Return the (x, y) coordinate for the center point of the cell that contains the specified text.  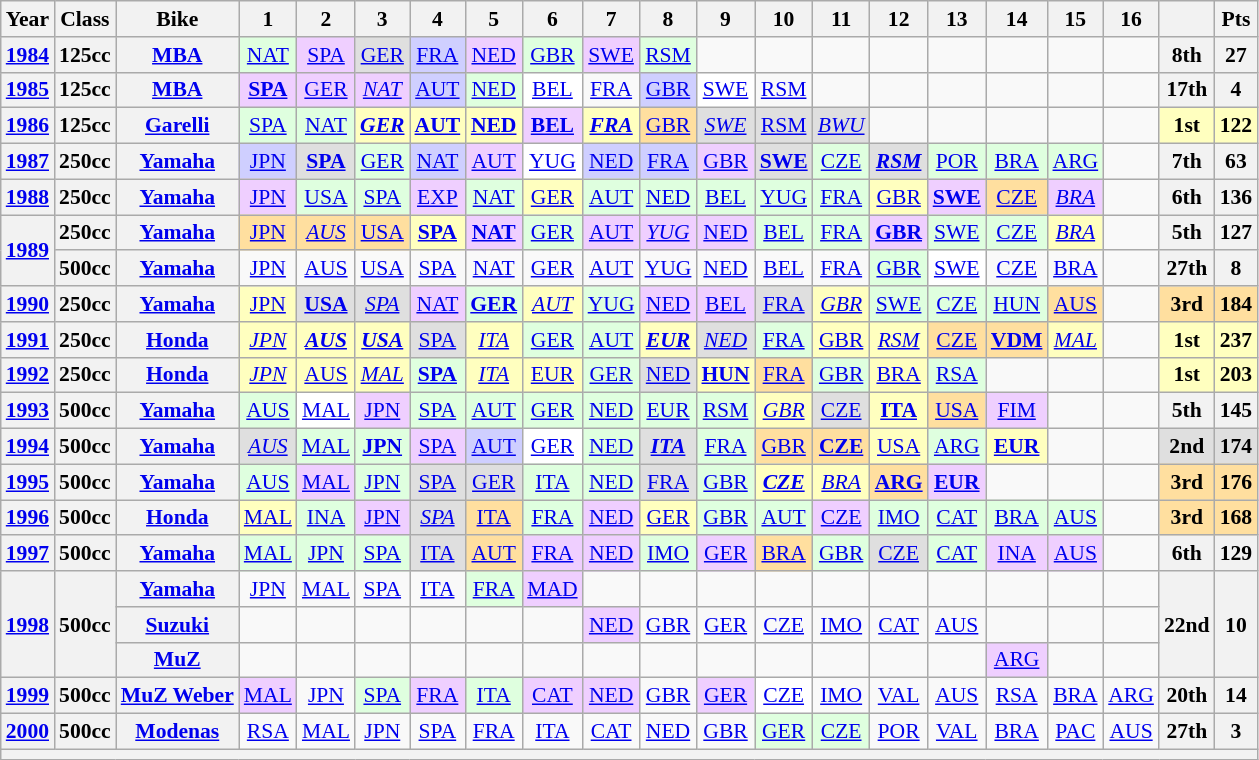
1987 (28, 162)
13 (957, 19)
1997 (28, 554)
EXP (438, 197)
MAD (552, 589)
203 (1236, 375)
Class (85, 19)
MuZ (178, 660)
Garelli (178, 126)
1986 (28, 126)
1988 (28, 197)
9 (725, 19)
FIM (1017, 411)
MuZ Weber (178, 696)
1999 (28, 696)
5 (494, 19)
7 (612, 19)
7th (1187, 162)
VDM (1017, 340)
8th (1187, 55)
1995 (28, 482)
16 (1131, 19)
1996 (28, 518)
1984 (28, 55)
1993 (28, 411)
Year (28, 19)
Bike (178, 19)
176 (1236, 482)
63 (1236, 162)
11 (842, 19)
2000 (28, 732)
2 (326, 19)
PAC (1075, 732)
6 (552, 19)
1998 (28, 624)
Modenas (178, 732)
1 (268, 19)
145 (1236, 411)
1994 (28, 447)
184 (1236, 304)
127 (1236, 233)
168 (1236, 518)
15 (1075, 19)
122 (1236, 126)
2nd (1187, 447)
237 (1236, 340)
Pts (1236, 19)
22nd (1187, 624)
136 (1236, 197)
1991 (28, 340)
BWU (842, 126)
17th (1187, 90)
1989 (28, 250)
27 (1236, 55)
20th (1187, 696)
Suzuki (178, 625)
12 (899, 19)
1990 (28, 304)
1992 (28, 375)
1985 (28, 90)
174 (1236, 447)
129 (1236, 554)
